From the cell containing the given text, extract its center point as (x, y) coordinate. 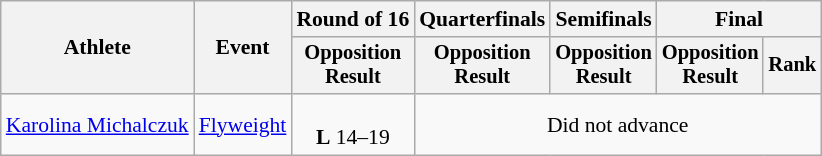
Event (243, 48)
Flyweight (243, 124)
Round of 16 (352, 19)
Karolina Michalczuk (98, 124)
Did not advance (618, 124)
Athlete (98, 48)
Quarterfinals (482, 19)
Semifinals (604, 19)
Final (739, 19)
L 14–19 (352, 124)
Rank (792, 66)
